Scan for the cell matching the given text and deliver its (x, y) coordinate at center. 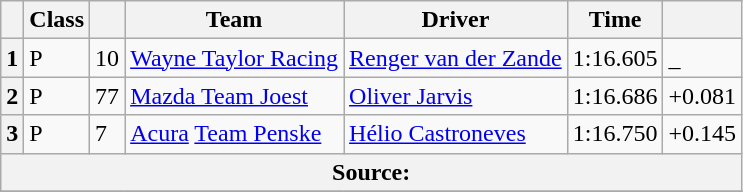
Class (57, 20)
_ (702, 58)
Wayne Taylor Racing (234, 58)
Oliver Jarvis (456, 96)
Hélio Castroneves (456, 134)
Source: (372, 172)
+0.081 (702, 96)
2 (12, 96)
1:16.605 (615, 58)
10 (108, 58)
Renger van der Zande (456, 58)
1 (12, 58)
Mazda Team Joest (234, 96)
Time (615, 20)
77 (108, 96)
7 (108, 134)
Driver (456, 20)
1:16.750 (615, 134)
+0.145 (702, 134)
1:16.686 (615, 96)
Team (234, 20)
3 (12, 134)
Acura Team Penske (234, 134)
